Provide the (X, Y) coordinate of the cell's center where the given text is located.  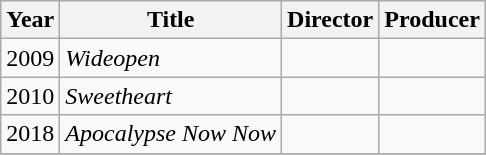
Sweetheart (171, 96)
Apocalypse Now Now (171, 134)
Producer (432, 20)
2009 (30, 58)
Director (330, 20)
Wideopen (171, 58)
2018 (30, 134)
Year (30, 20)
Title (171, 20)
2010 (30, 96)
